Provide the (X, Y) coordinate of the cell's center where the given text is located.  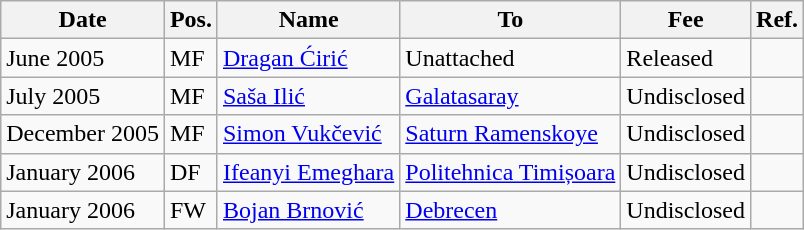
Dragan Ćirić (308, 58)
Name (308, 20)
Debrecen (510, 210)
Saša Ilić (308, 96)
Bojan Brnović (308, 210)
Ref. (778, 20)
Fee (686, 20)
Simon Vukčević (308, 134)
Pos. (190, 20)
July 2005 (83, 96)
Released (686, 58)
Unattached (510, 58)
Date (83, 20)
FW (190, 210)
To (510, 20)
June 2005 (83, 58)
Politehnica Timișoara (510, 172)
Saturn Ramenskoye (510, 134)
DF (190, 172)
Ifeanyi Emeghara (308, 172)
December 2005 (83, 134)
Galatasaray (510, 96)
